From the cell containing the given text, extract its center point as (x, y) coordinate. 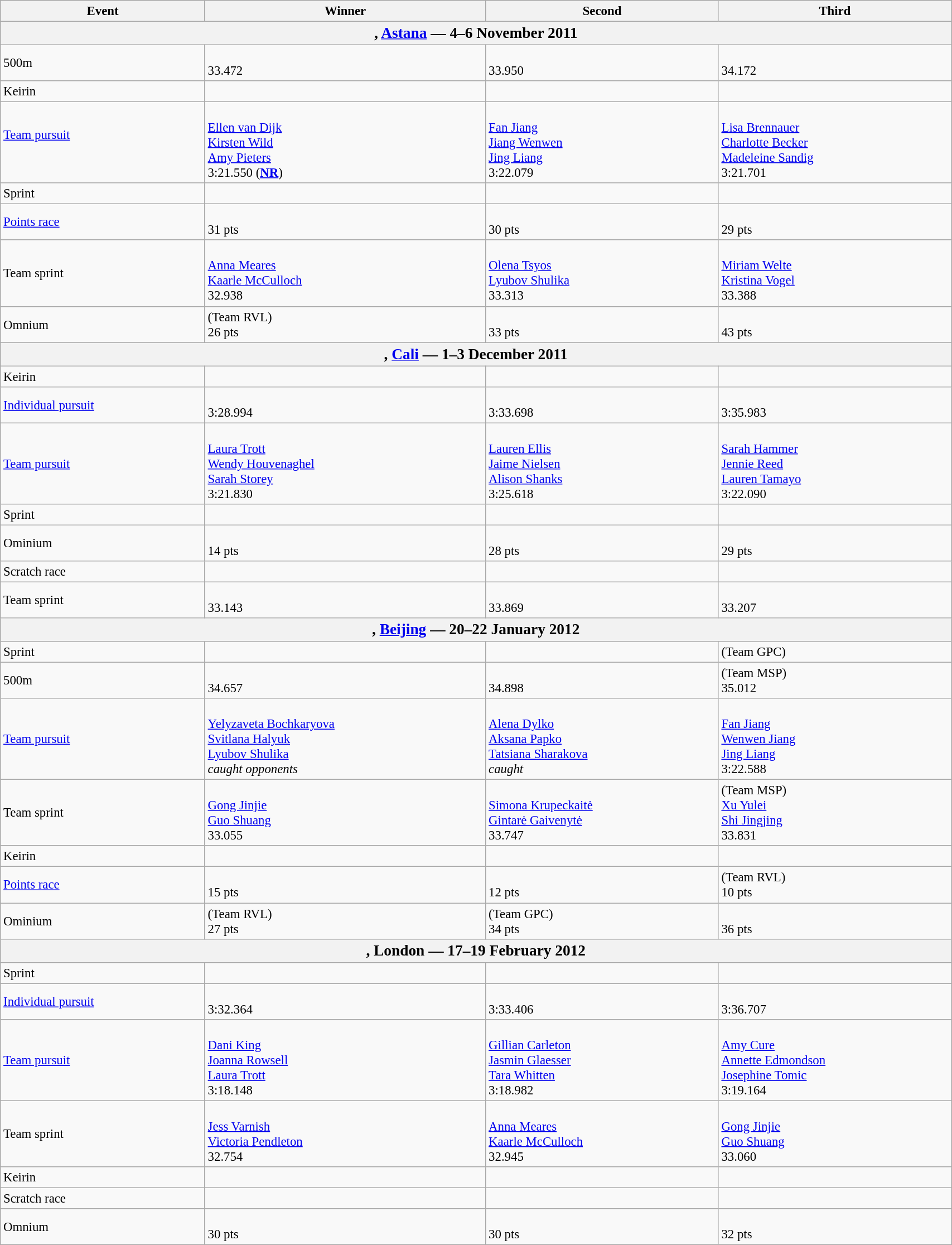
Fan JiangJiang WenwenJing Liang3:22.079 (602, 143)
3:33.406 (602, 1002)
Gong JinjieGuo Shuang33.055 (345, 813)
43 pts (834, 325)
Second (602, 11)
34.898 (602, 681)
Third (834, 11)
3:28.994 (345, 405)
33.869 (602, 600)
14 pts (345, 543)
33 pts (602, 325)
Alena DylkoAksana PapkoTatsiana Sharakovacaught (602, 739)
(Team MSP)35.012 (834, 681)
(Team RVL)10 pts (834, 885)
Event (103, 11)
31 pts (345, 222)
3:36.707 (834, 1002)
33.472 (345, 64)
33.950 (602, 64)
, Cali — 1–3 December 2011 (476, 354)
Yelyzaveta BochkaryovaSvitlana HalyukLyubov Shulikacaught opponents (345, 739)
(Team GPC) (834, 652)
Lauren EllisJaime NielsenAlison Shanks3:25.618 (602, 464)
(Team MSP)Xu YuleiShi Jingjing33.831 (834, 813)
, Beijing — 20–22 January 2012 (476, 630)
33.143 (345, 600)
36 pts (834, 921)
(Team RVL)27 pts (345, 921)
(Team GPC)34 pts (602, 921)
Olena TsyosLyubov Shulika33.313 (602, 273)
Lisa BrennauerCharlotte BeckerMadeleine Sandig3:21.701 (834, 143)
Ellen van DijkKirsten WildAmy Pieters3:21.550 (NR) (345, 143)
, London — 17–19 February 2012 (476, 950)
, Astana — 4–6 November 2011 (476, 33)
34.172 (834, 64)
Anna MearesKaarle McCulloch32.938 (345, 273)
3:32.364 (345, 1002)
(Team RVL)26 pts (345, 325)
Gillian CarletonJasmin GlaesserTara Whitten3:18.982 (602, 1060)
28 pts (602, 543)
15 pts (345, 885)
32 pts (834, 1227)
3:35.983 (834, 405)
Jess VarnishVictoria Pendleton32.754 (345, 1133)
Fan JiangWenwen JiangJing Liang3:22.588 (834, 739)
Gong JinjieGuo Shuang33.060 (834, 1133)
33.207 (834, 600)
Laura TrottWendy HouvenaghelSarah Storey3:21.830 (345, 464)
Sarah HammerJennie ReedLauren Tamayo3:22.090 (834, 464)
Miriam WelteKristina Vogel33.388 (834, 273)
Amy CureAnnette EdmondsonJosephine Tomic3:19.164 (834, 1060)
Winner (345, 11)
34.657 (345, 681)
Simona KrupeckaitėGintarė Gaivenytė33.747 (602, 813)
Dani KingJoanna RowsellLaura Trott3:18.148 (345, 1060)
3:33.698 (602, 405)
12 pts (602, 885)
Anna MearesKaarle McCulloch32.945 (602, 1133)
